Capture the cell that displays the provided text and extract its [x, y] central coordinate. 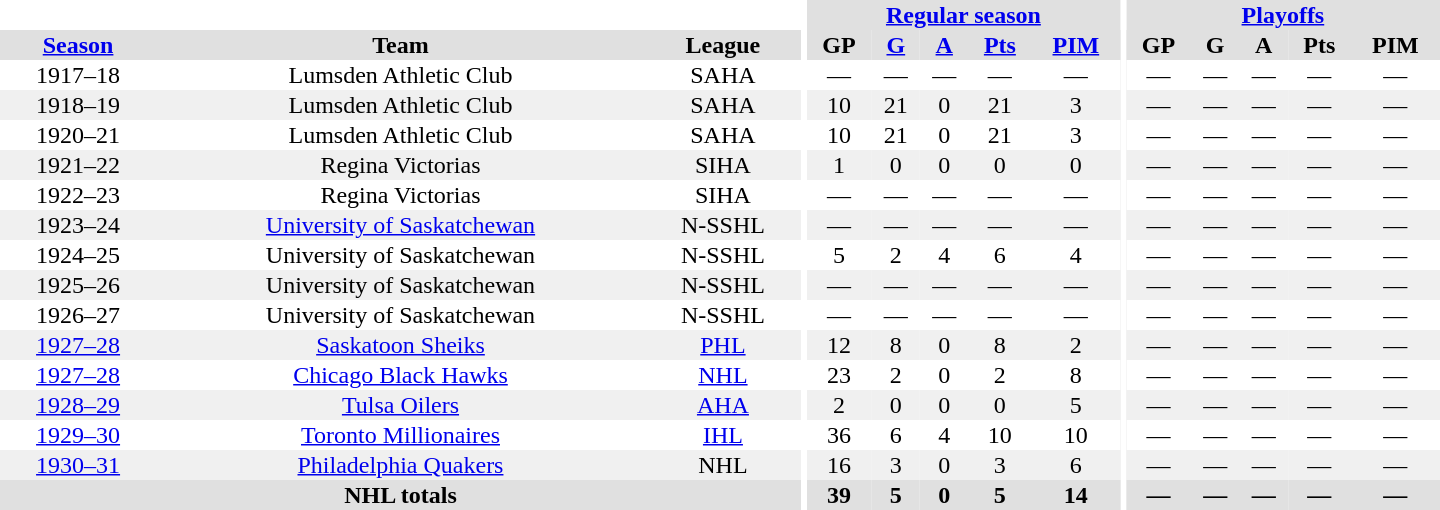
1930–31 [78, 465]
1924–25 [78, 255]
Philadelphia Quakers [400, 465]
1926–27 [78, 315]
1929–30 [78, 435]
1921–22 [78, 165]
IHL [723, 435]
12 [838, 345]
16 [838, 465]
14 [1076, 495]
1923–24 [78, 225]
1918–19 [78, 105]
23 [838, 375]
39 [838, 495]
1920–21 [78, 135]
Playoffs [1283, 15]
Saskatoon Sheiks [400, 345]
NHL totals [400, 495]
1928–29 [78, 405]
36 [838, 435]
Chicago Black Hawks [400, 375]
Team [400, 45]
Season [78, 45]
1925–26 [78, 285]
PHL [723, 345]
Regular season [963, 15]
1917–18 [78, 75]
1922–23 [78, 195]
Toronto Millionaires [400, 435]
AHA [723, 405]
1 [838, 165]
Tulsa Oilers [400, 405]
League [723, 45]
